From the cell containing the given text, extract its center point as (x, y) coordinate. 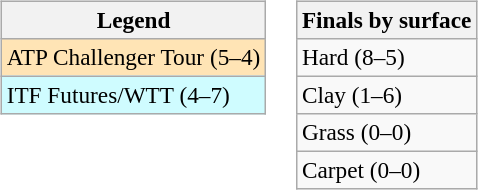
Hard (8–5) (387, 57)
Finals by surface (387, 20)
ATP Challenger Tour (5–4) (133, 57)
Legend (133, 20)
Clay (1–6) (387, 95)
Carpet (0–0) (387, 171)
Grass (0–0) (387, 133)
ITF Futures/WTT (4–7) (133, 95)
